Return [X, Y] of the center of cell containing provided text 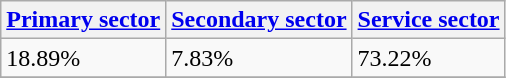
18.89% [84, 58]
Secondary sector [259, 20]
Primary sector [84, 20]
73.22% [428, 58]
7.83% [259, 58]
Service sector [428, 20]
